Pinpoint the cell where the given text exists, returning its (x, y) midpoint coordinate. 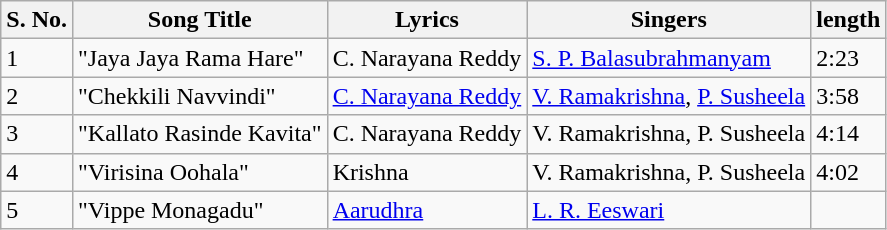
Lyrics (427, 20)
"Virisina Oohala" (200, 172)
5 (37, 210)
"Kallato Rasinde Kavita" (200, 134)
4:14 (848, 134)
3:58 (848, 96)
L. R. Eeswari (669, 210)
2:23 (848, 58)
4 (37, 172)
Aarudhra (427, 210)
1 (37, 58)
3 (37, 134)
Song Title (200, 20)
Singers (669, 20)
"Chekkili Navvindi" (200, 96)
"Jaya Jaya Rama Hare" (200, 58)
S. No. (37, 20)
S. P. Balasubrahmanyam (669, 58)
4:02 (848, 172)
Krishna (427, 172)
"Vippe Monagadu" (200, 210)
2 (37, 96)
length (848, 20)
